From the cell containing the given text, extract its center point as [x, y] coordinate. 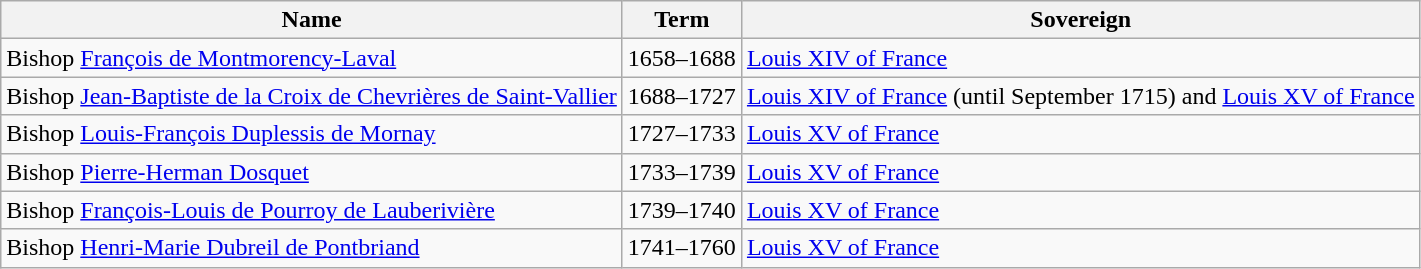
Term [682, 20]
1688–1727 [682, 96]
1658–1688 [682, 58]
Name [312, 20]
Bishop Pierre-Herman Dosquet [312, 172]
1733–1739 [682, 172]
Bishop François de Montmorency-Laval [312, 58]
Louis XIV of France (until September 1715) and Louis XV of France [1080, 96]
Bishop Henri-Marie Dubreil de Pontbriand [312, 248]
Sovereign [1080, 20]
1727–1733 [682, 134]
Bishop François-Louis de Pourroy de Lauberivière [312, 210]
Bishop Jean-Baptiste de la Croix de Chevrières de Saint-Vallier [312, 96]
1739–1740 [682, 210]
Bishop Louis-François Duplessis de Mornay [312, 134]
1741–1760 [682, 248]
Louis XIV of France [1080, 58]
